Return [x, y] of the center of cell containing provided text 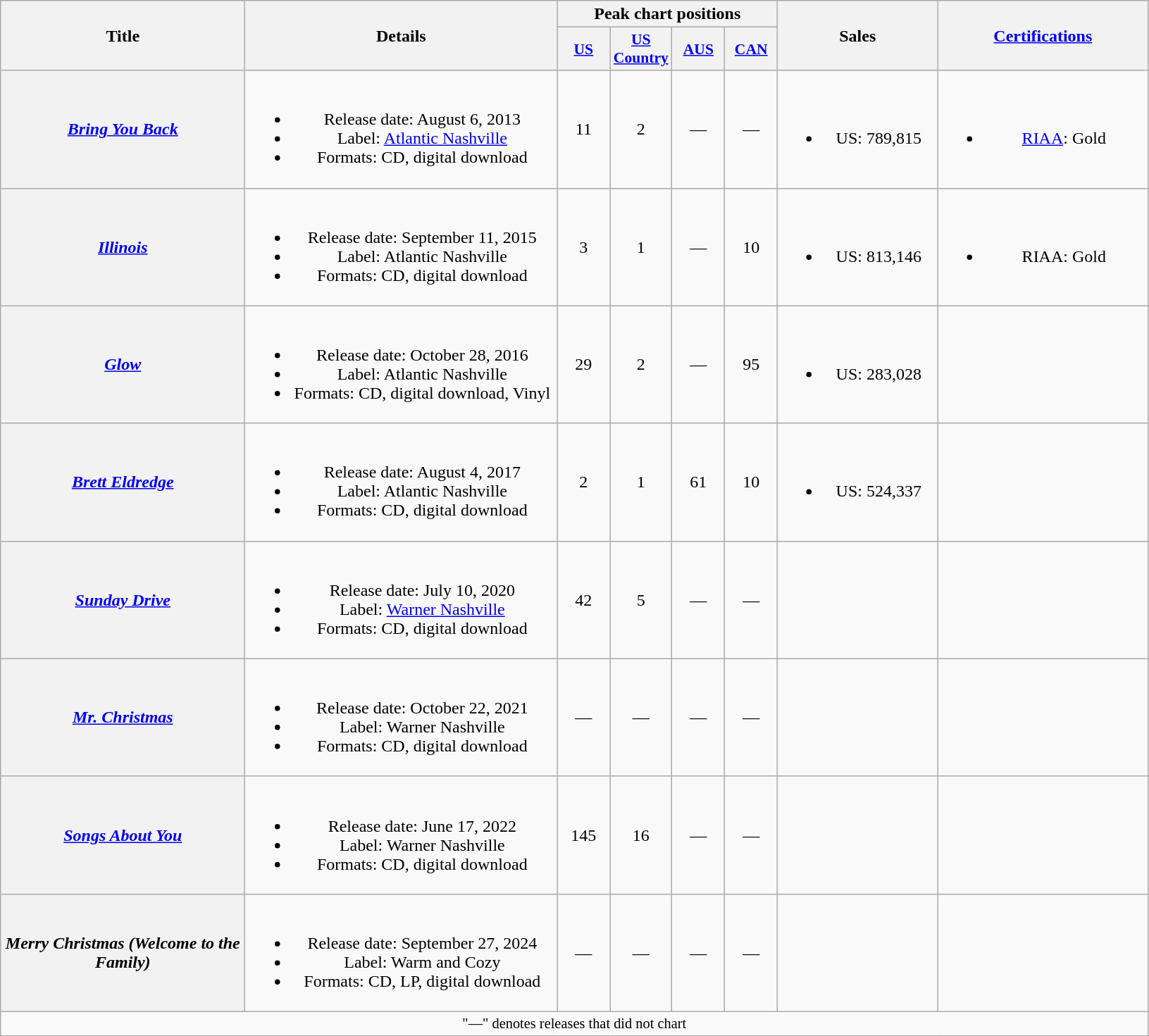
Release date: June 17, 2022Label: Warner NashvilleFormats: CD, digital download [402, 835]
Mr. Christmas [123, 717]
US: 813,146 [858, 246]
US Country [641, 49]
Brett Eldredge [123, 482]
Release date: September 11, 2015Label: Atlantic NashvilleFormats: CD, digital download [402, 246]
3 [583, 246]
Bring You Back [123, 130]
US: 283,028 [858, 365]
145 [583, 835]
Release date: August 6, 2013Label: Atlantic NashvilleFormats: CD, digital download [402, 130]
Certifications [1043, 35]
CAN [751, 49]
11 [583, 130]
Release date: August 4, 2017Label: Atlantic NashvilleFormats: CD, digital download [402, 482]
Songs About You [123, 835]
16 [641, 835]
AUS [699, 49]
Release date: July 10, 2020Label: Warner NashvilleFormats: CD, digital download [402, 600]
"—" denotes releases that did not chart [575, 1023]
Release date: September 27, 2024Label: Warm and CozyFormats: CD, LP, digital download [402, 952]
Details [402, 35]
61 [699, 482]
Merry Christmas (Welcome to the Family) [123, 952]
Sunday Drive [123, 600]
Illinois [123, 246]
Title [123, 35]
Release date: October 22, 2021Label: Warner NashvilleFormats: CD, digital download [402, 717]
US [583, 49]
5 [641, 600]
US: 524,337 [858, 482]
95 [751, 365]
Sales [858, 35]
Glow [123, 365]
42 [583, 600]
29 [583, 365]
US: 789,815 [858, 130]
Peak chart positions [668, 14]
Release date: October 28, 2016Label: Atlantic NashvilleFormats: CD, digital download, Vinyl [402, 365]
